Find where the given text appears and provide that cell's center as (X, Y) coordinate. 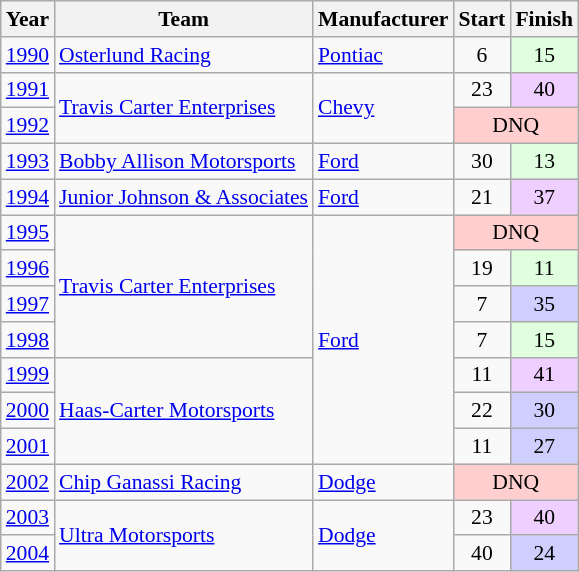
1993 (28, 162)
41 (544, 375)
24 (544, 554)
Osterlund Racing (184, 55)
21 (482, 197)
2000 (28, 411)
6 (482, 55)
13 (544, 162)
Pontiac (383, 55)
1997 (28, 304)
1995 (28, 233)
2002 (28, 482)
2003 (28, 518)
27 (544, 447)
1991 (28, 90)
19 (482, 269)
1998 (28, 340)
37 (544, 197)
Chevy (383, 108)
2001 (28, 447)
35 (544, 304)
Finish (544, 19)
Junior Johnson & Associates (184, 197)
Start (482, 19)
1992 (28, 126)
1994 (28, 197)
2004 (28, 554)
1996 (28, 269)
Haas-Carter Motorsports (184, 410)
22 (482, 411)
1990 (28, 55)
Manufacturer (383, 19)
Year (28, 19)
1999 (28, 375)
Ultra Motorsports (184, 536)
Bobby Allison Motorsports (184, 162)
Chip Ganassi Racing (184, 482)
Team (184, 19)
